Extract the (x, y) coordinate from the center of the cell holding the provided text.  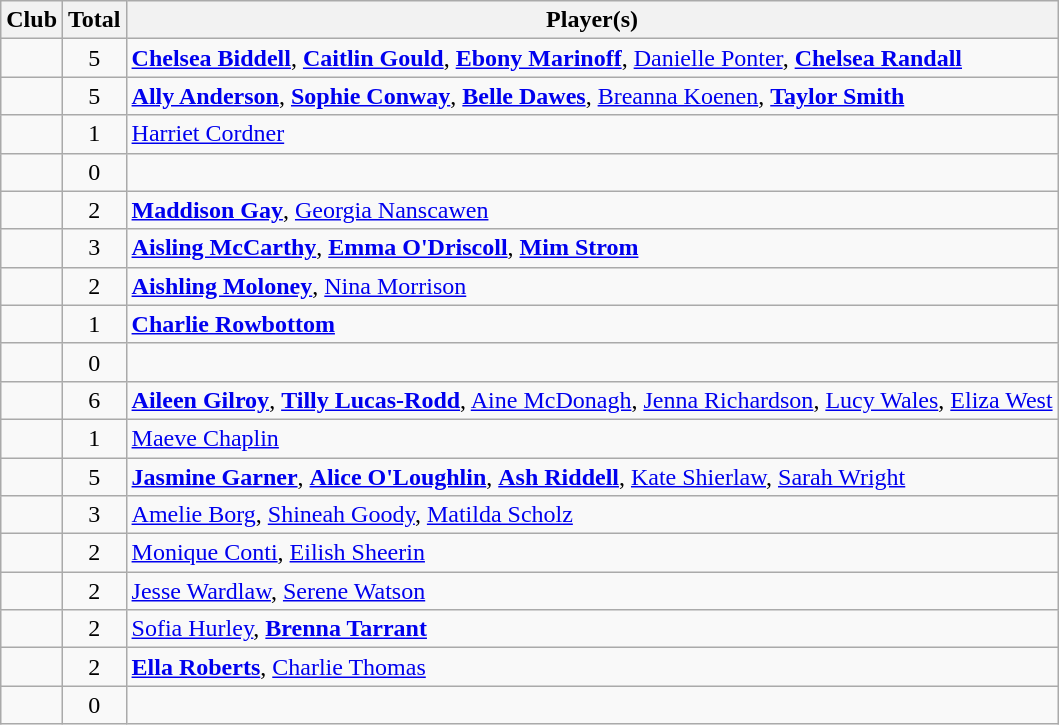
Aisling McCarthy, Emma O'Driscoll, Mim Strom (592, 248)
Chelsea Biddell, Caitlin Gould, Ebony Marinoff, Danielle Ponter, Chelsea Randall (592, 58)
Player(s) (592, 20)
Amelie Borg, Shineah Goody, Matilda Scholz (592, 515)
Maeve Chaplin (592, 438)
Total (95, 20)
Ella Roberts, Charlie Thomas (592, 667)
Maddison Gay, Georgia Nanscawen (592, 210)
Harriet Cordner (592, 134)
Club (32, 20)
Aishling Moloney, Nina Morrison (592, 286)
Ally Anderson, Sophie Conway, Belle Dawes, Breanna Koenen, Taylor Smith (592, 96)
Monique Conti, Eilish Sheerin (592, 553)
6 (95, 400)
Jesse Wardlaw, Serene Watson (592, 591)
Sofia Hurley, Brenna Tarrant (592, 629)
Jasmine Garner, Alice O'Loughlin, Ash Riddell, Kate Shierlaw, Sarah Wright (592, 477)
Charlie Rowbottom (592, 324)
Aileen Gilroy, Tilly Lucas-Rodd, Aine McDonagh, Jenna Richardson, Lucy Wales, Eliza West (592, 400)
